Identify which cell holds the provided text, then report its (x, y) central coordinate. 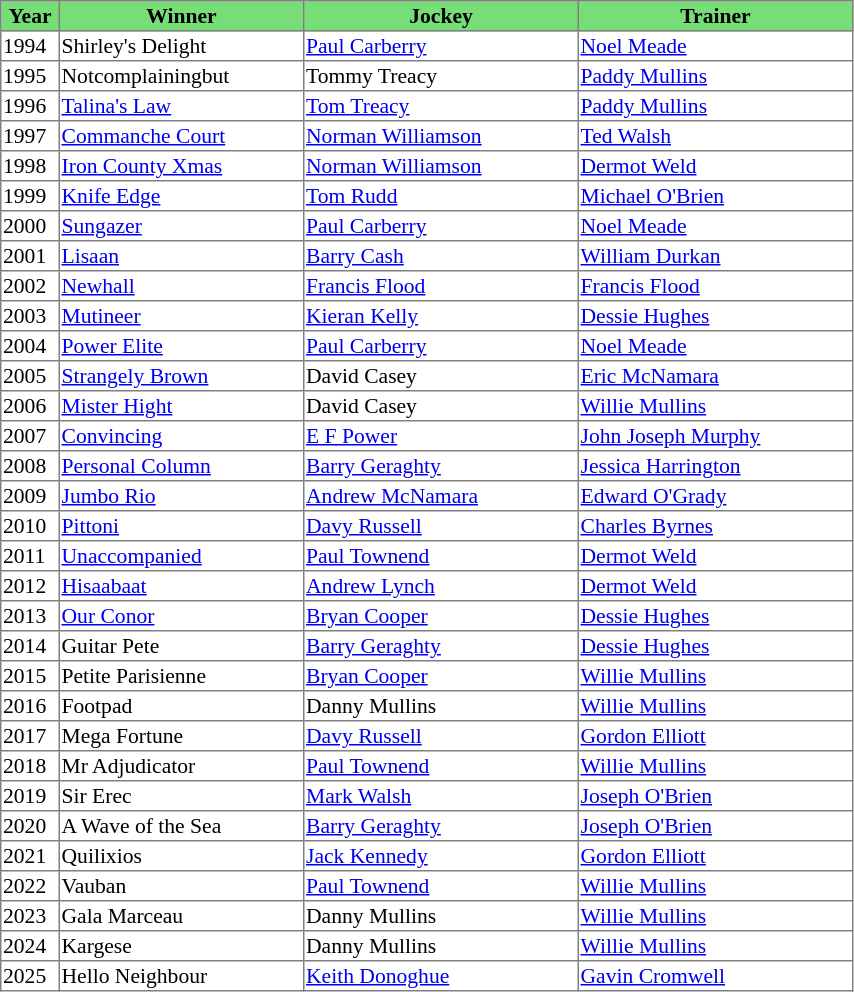
2010 (30, 526)
A Wave of the Sea (181, 826)
Gavin Cromwell (715, 976)
Andrew Lynch (441, 586)
Edward O'Grady (715, 496)
Pittoni (181, 526)
Mark Walsh (441, 796)
Jumbo Rio (181, 496)
2011 (30, 556)
Mister Hight (181, 406)
1998 (30, 166)
Convincing (181, 436)
2001 (30, 256)
Kargese (181, 946)
Commanche Court (181, 136)
Mr Adjudicator (181, 766)
William Durkan (715, 256)
Footpad (181, 706)
2018 (30, 766)
2004 (30, 346)
E F Power (441, 436)
Barry Cash (441, 256)
2015 (30, 676)
2016 (30, 706)
2003 (30, 316)
Notcomplainingbut (181, 76)
2009 (30, 496)
2000 (30, 226)
2023 (30, 916)
Newhall (181, 286)
2017 (30, 736)
Sir Erec (181, 796)
Petite Parisienne (181, 676)
Ted Walsh (715, 136)
Strangely Brown (181, 376)
2022 (30, 886)
1999 (30, 196)
1995 (30, 76)
Talina's Law (181, 106)
2008 (30, 466)
Our Conor (181, 616)
1997 (30, 136)
2012 (30, 586)
Quilixios (181, 856)
2024 (30, 946)
Guitar Pete (181, 646)
1996 (30, 106)
John Joseph Murphy (715, 436)
2020 (30, 826)
2013 (30, 616)
Gala Marceau (181, 916)
Eric McNamara (715, 376)
Knife Edge (181, 196)
Lisaan (181, 256)
Jessica Harrington (715, 466)
2014 (30, 646)
2025 (30, 976)
2007 (30, 436)
Charles Byrnes (715, 526)
Keith Donoghue (441, 976)
Kieran Kelly (441, 316)
2006 (30, 406)
2019 (30, 796)
2005 (30, 376)
Mutineer (181, 316)
Tommy Treacy (441, 76)
Personal Column (181, 466)
Iron County Xmas (181, 166)
2002 (30, 286)
Trainer (715, 16)
Shirley's Delight (181, 46)
Mega Fortune (181, 736)
Unaccompanied (181, 556)
Andrew McNamara (441, 496)
Tom Treacy (441, 106)
Michael O'Brien (715, 196)
Year (30, 16)
2021 (30, 856)
Winner (181, 16)
Power Elite (181, 346)
Hello Neighbour (181, 976)
Hisaabaat (181, 586)
Jockey (441, 16)
Tom Rudd (441, 196)
Jack Kennedy (441, 856)
Vauban (181, 886)
1994 (30, 46)
Sungazer (181, 226)
